Locate the cell with the specified text and output its [x, y] center coordinate. 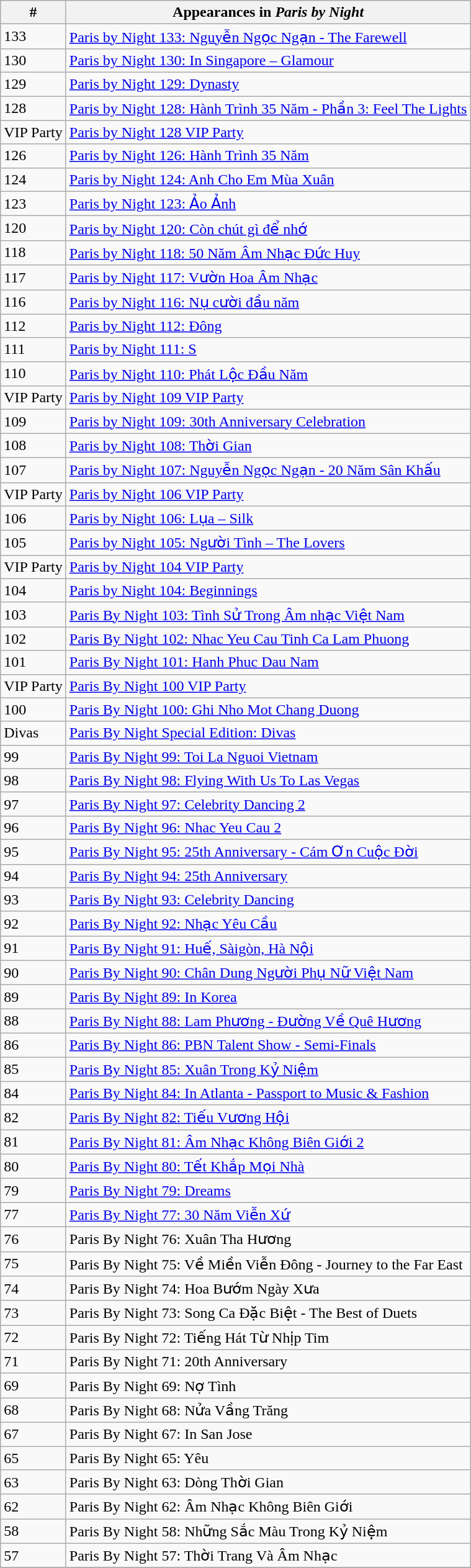
111 [34, 349]
Appearances in Paris by Night [268, 12]
101 [34, 662]
Paris by Night 112: Đông [268, 326]
106 [34, 518]
97 [34, 804]
124 [34, 179]
Paris by Night 109: 30th Anniversary Celebration [268, 421]
107 [34, 470]
Paris By Night 58: Những Sắc Màu Trong Kỷ Niệm [268, 1531]
Paris by Night 133: Nguyễn Ngọc Ngạn - The Farewell [268, 37]
Paris by Night 110: Phát Lộc Đầu Năm [268, 374]
Divas [34, 733]
126 [34, 156]
Paris By Night 63: Dòng Thời Gian [268, 1482]
85 [34, 1069]
Paris By Night 101: Hanh Phuc Dau Nam [268, 662]
63 [34, 1482]
Paris By Night 89: In Korea [268, 997]
Paris By Night 98: Flying With Us To Las Vegas [268, 780]
96 [34, 827]
Paris by Night 107: Nguyễn Ngọc Ngạn - 20 Năm Sân Khấu [268, 470]
100 [34, 710]
Paris By Night 102: Nhac Yeu Cau Tinh Ca Lam Phuong [268, 639]
Paris by Night 106 VIP Party [268, 494]
117 [34, 277]
72 [34, 1338]
Paris By Night 100: Ghi Nho Mot Chang Duong [268, 710]
Paris By Night 74: Hoa Bướm Ngày Xưa [268, 1289]
109 [34, 421]
86 [34, 1045]
94 [34, 876]
79 [34, 1191]
Paris By Night 88: Lam Phương - Đường Về Quê Hương [268, 1021]
Paris By Night 82: Tiếu Vương Hội [268, 1117]
103 [34, 615]
69 [34, 1386]
Paris By Night 86: PBN Talent Show - Semi-Finals [268, 1045]
Paris by Night 109 VIP Party [268, 398]
Paris by Night 128 VIP Party [268, 132]
65 [34, 1458]
89 [34, 997]
92 [34, 924]
Paris By Night 75: Về Miền Viễn Đông - Journey to the Far East [268, 1264]
Paris by Night 130: In Singapore – Glamour [268, 60]
118 [34, 253]
95 [34, 852]
Paris By Night 72: Tiếng Hát Từ Nhịp Tim [268, 1338]
Paris By Night 68: Nửa Vầng Trăng [268, 1410]
Paris by Night 104: Beginnings [268, 590]
Paris By Night 100 VIP Party [268, 686]
Paris by Night 111: S [268, 349]
71 [34, 1361]
Paris By Night 81: Âm Nhạc Không Biên Giới 2 [268, 1142]
133 [34, 37]
Paris by Night 124: Anh Cho Em Mùa Xuân [268, 179]
129 [34, 84]
76 [34, 1239]
Paris by Night 128: Hành Trình 35 Năm - Phần 3: Feel The Lights [268, 108]
120 [34, 228]
93 [34, 899]
73 [34, 1313]
Paris By Night 91: Huế, Sàigòn, Hà Nội [268, 948]
Paris By Night Special Edition: Divas [268, 733]
81 [34, 1142]
130 [34, 60]
110 [34, 374]
Paris By Night 80: Tết Khắp Mọi Nhà [268, 1166]
58 [34, 1531]
Paris By Night 57: Thời Trang Và Âm Nhạc [268, 1556]
Paris by Night 108: Thời Gian [268, 446]
Paris by Night 120: Còn chút gì để nhớ [268, 228]
80 [34, 1166]
98 [34, 780]
68 [34, 1410]
74 [34, 1289]
Paris By Night 71: 20th Anniversary [268, 1361]
Paris By Night 94: 25th Anniversary [268, 876]
88 [34, 1021]
105 [34, 543]
82 [34, 1117]
Paris by Night 104 VIP Party [268, 567]
104 [34, 590]
128 [34, 108]
77 [34, 1215]
99 [34, 757]
Paris By Night 93: Celebrity Dancing [268, 899]
Paris By Night 90: Chân Dung Người Phụ Nữ Việt Nam [268, 973]
62 [34, 1507]
57 [34, 1556]
Paris by Night 105: Người Tình – The Lovers [268, 543]
Paris By Night 99: Toi La Nguoi Vietnam [268, 757]
Paris By Night 103: Tình Sử Trong Âm nhạc Việt Nam [268, 615]
Paris By Night 84: In Atlanta - Passport to Music & Fashion [268, 1093]
Paris By Night 97: Celebrity Dancing 2 [268, 804]
84 [34, 1093]
Paris By Night 67: In San Jose [268, 1434]
112 [34, 326]
Paris By Night 69: Nợ Tình [268, 1386]
Paris by Night 118: 50 Năm Âm Nhạc Đức Huy [268, 253]
75 [34, 1264]
90 [34, 973]
67 [34, 1434]
123 [34, 204]
Paris by Night 116: Nụ cười đầu năm [268, 302]
# [34, 12]
102 [34, 639]
Paris by Night 129: Dynasty [268, 84]
108 [34, 446]
Paris By Night 95: 25th Anniversary - Cám Ơn Cuộc Ðời [268, 852]
Paris By Night 85: Xuân Trong Kỷ Niệm [268, 1069]
Paris By Night 73: Song Ca Đặc Biệt - The Best of Duets [268, 1313]
Paris By Night 77: 30 Năm Viễn Xứ [268, 1215]
Paris by Night 123: Ảo Ảnh [268, 204]
91 [34, 948]
Paris by Night 117: Vườn Hoa Âm Nhạc [268, 277]
Paris By Night 76: Xuân Tha Hương [268, 1239]
116 [34, 302]
Paris by Night 126: Hành Trình 35 Năm [268, 156]
Paris By Night 96: Nhac Yeu Cau 2 [268, 827]
Paris By Night 65: Yêu [268, 1458]
Paris By Night 92: Nhạc Yêu Cầu [268, 924]
Paris By Night 62: Âm Nhạc Không Biên Giới [268, 1507]
Paris by Night 106: Lụa – Silk [268, 518]
Paris By Night 79: Dreams [268, 1191]
